Output the [X, Y] coordinate of the center of the cell containing the given text.  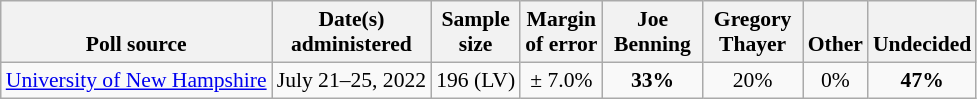
0% [836, 80]
Poll source [136, 32]
Other [836, 32]
GregoryThayer [753, 32]
July 21–25, 2022 [352, 80]
47% [922, 80]
Marginof error [561, 32]
Samplesize [476, 32]
196 (LV) [476, 80]
± 7.0% [561, 80]
Date(s)administered [352, 32]
20% [753, 80]
University of New Hampshire [136, 80]
Undecided [922, 32]
JoeBenning [652, 32]
33% [652, 80]
